For the text-containing cell, return its midpoint in (X, Y) coordinate format. 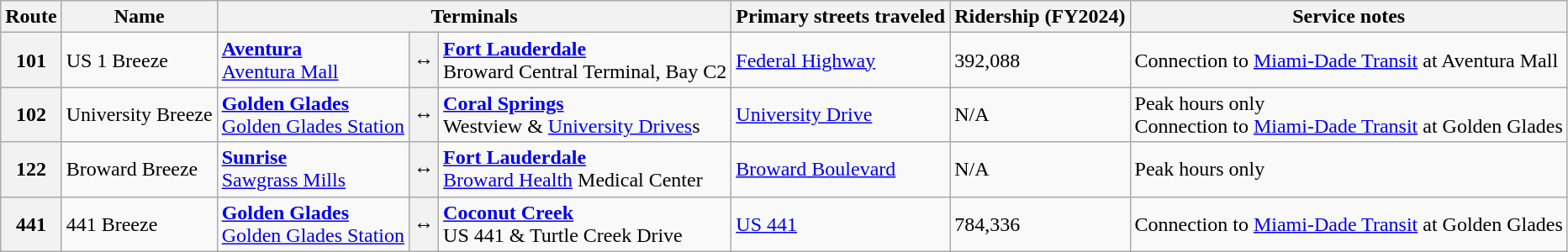
Name (140, 17)
Coconut CreekUS 441 & Turtle Creek Drive (585, 223)
University Drive (841, 114)
Fort LauderdaleBroward Central Terminal, Bay C2 (585, 60)
Federal Highway (841, 60)
122 (31, 170)
102 (31, 114)
US 441 (841, 223)
392,088 (1040, 60)
441 Breeze (140, 223)
Terminals (474, 17)
Connection to Miami-Dade Transit at Aventura Mall (1349, 60)
Service notes (1349, 17)
Broward Boulevard (841, 170)
101 (31, 60)
Peak hours onlyConnection to Miami-Dade Transit at Golden Glades (1349, 114)
University Breeze (140, 114)
784,336 (1040, 223)
Route (31, 17)
Fort LauderdaleBroward Health Medical Center (585, 170)
Ridership (FY2024) (1040, 17)
Peak hours only (1349, 170)
SunriseSawgrass Mills (313, 170)
AventuraAventura Mall (313, 60)
441 (31, 223)
Primary streets traveled (841, 17)
Coral SpringsWestview & University Drivess (585, 114)
Connection to Miami-Dade Transit at Golden Glades (1349, 223)
Broward Breeze (140, 170)
US 1 Breeze (140, 60)
